Return the [X, Y] coordinate for the center point of the cell that contains the specified text.  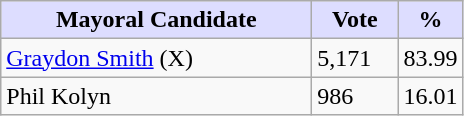
% [430, 20]
16.01 [430, 96]
Vote [355, 20]
Phil Kolyn [156, 96]
83.99 [430, 58]
Graydon Smith (X) [156, 58]
5,171 [355, 58]
Mayoral Candidate [156, 20]
986 [355, 96]
